Locate the cell with the specified text and output its (x, y) center coordinate. 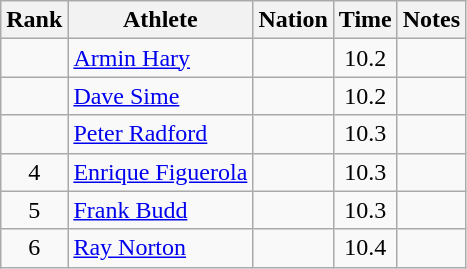
Rank (34, 20)
Frank Budd (160, 210)
Armin Hary (160, 58)
Peter Radford (160, 134)
6 (34, 248)
Ray Norton (160, 248)
5 (34, 210)
Time (365, 20)
Enrique Figuerola (160, 172)
Notes (431, 20)
10.4 (365, 248)
Nation (293, 20)
Athlete (160, 20)
Dave Sime (160, 96)
4 (34, 172)
